From the cell containing the given text, extract its center point as (x, y) coordinate. 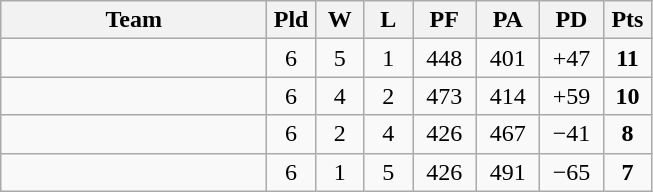
491 (508, 172)
467 (508, 134)
Pts (628, 20)
Pld (292, 20)
−65 (572, 172)
11 (628, 58)
448 (444, 58)
PA (508, 20)
8 (628, 134)
W (340, 20)
−41 (572, 134)
473 (444, 96)
10 (628, 96)
+59 (572, 96)
401 (508, 58)
PF (444, 20)
+47 (572, 58)
7 (628, 172)
Team (134, 20)
414 (508, 96)
PD (572, 20)
L (388, 20)
